Locate the cell with the specified text and output its (X, Y) center coordinate. 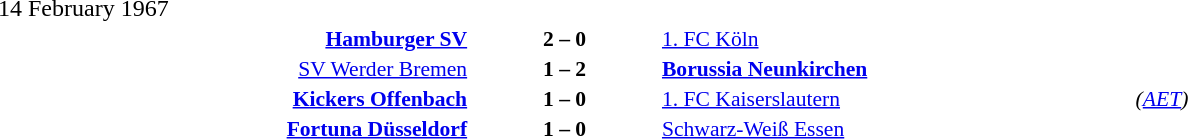
1. FC Köln (896, 38)
2 – 0 (564, 38)
1 – 0 (564, 98)
Borussia Neunkirchen (896, 68)
1. FC Kaiserslautern (896, 98)
1 – 2 (564, 68)
